Locate the cell with the specified text and output its [X, Y] center coordinate. 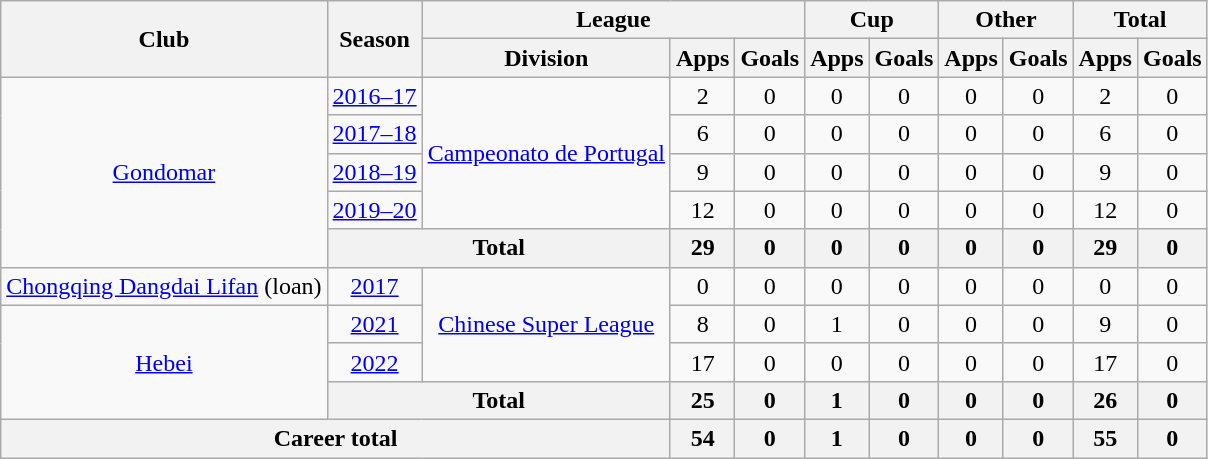
8 [702, 324]
2019–20 [374, 210]
Chongqing Dangdai Lifan (loan) [164, 286]
2017–18 [374, 134]
25 [702, 400]
League [614, 20]
Club [164, 39]
2016–17 [374, 96]
Division [546, 58]
Gondomar [164, 172]
Other [1006, 20]
2021 [374, 324]
26 [1105, 400]
2018–19 [374, 172]
2022 [374, 362]
55 [1105, 438]
Career total [336, 438]
Chinese Super League [546, 324]
2017 [374, 286]
Hebei [164, 362]
54 [702, 438]
Campeonato de Portugal [546, 153]
Cup [872, 20]
Season [374, 39]
